From the cell containing the given text, extract its center point as [X, Y] coordinate. 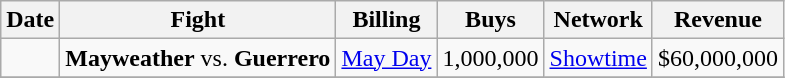
Showtime [598, 58]
May Day [386, 58]
Revenue [718, 20]
Date [30, 20]
Mayweather vs. Guerrero [198, 58]
Fight [198, 20]
Buys [490, 20]
$60,000,000 [718, 58]
Network [598, 20]
Billing [386, 20]
1,000,000 [490, 58]
